Locate the cell with the specified text and output its (x, y) center coordinate. 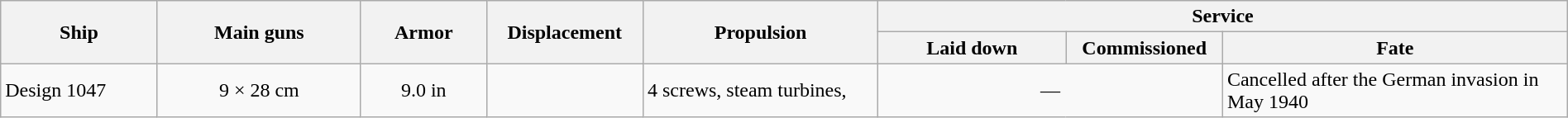
9.0 in (423, 91)
Design 1047 (79, 91)
Main guns (259, 32)
Laid down (973, 48)
Commissioned (1145, 48)
Armor (423, 32)
Cancelled after the German invasion in May 1940 (1394, 91)
Propulsion (760, 32)
Fate (1394, 48)
4 screws, steam turbines, (760, 91)
9 × 28 cm (259, 91)
— (1050, 91)
Ship (79, 32)
Service (1223, 17)
Displacement (564, 32)
